Pinpoint the cell where the given text exists, returning its [X, Y] midpoint coordinate. 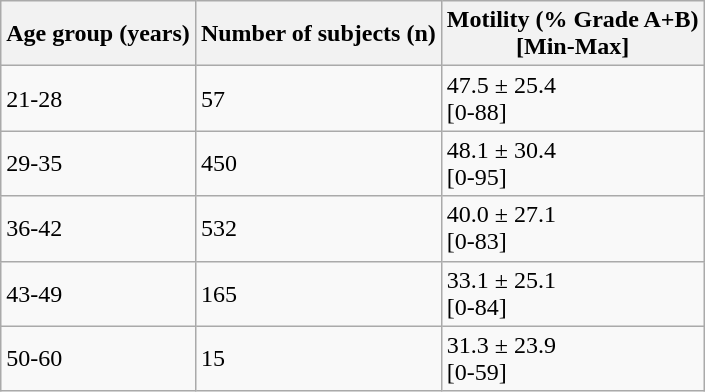
15 [318, 358]
450 [318, 164]
40.0 ± 27.1[0-83] [572, 228]
50-60 [98, 358]
Motility (% Grade A+B)[Min-Max] [572, 34]
47.5 ± 25.4[0-88] [572, 98]
29-35 [98, 164]
48.1 ± 30.4[0-95] [572, 164]
36-42 [98, 228]
Age group (years) [98, 34]
43-49 [98, 294]
33.1 ± 25.1[0-84] [572, 294]
532 [318, 228]
57 [318, 98]
21-28 [98, 98]
31.3 ± 23.9[0-59] [572, 358]
Number of subjects (n) [318, 34]
165 [318, 294]
